Pinpoint the cell where the given text exists, returning its [x, y] midpoint coordinate. 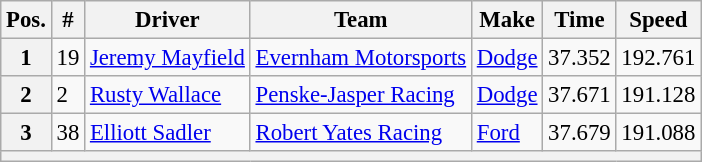
191.128 [658, 95]
37.671 [580, 95]
3 [26, 133]
# [68, 20]
Time [580, 20]
37.352 [580, 58]
Evernham Motorsports [360, 58]
37.679 [580, 133]
Rusty Wallace [168, 95]
Pos. [26, 20]
192.761 [658, 58]
19 [68, 58]
Ford [506, 133]
Team [360, 20]
Penske-Jasper Racing [360, 95]
191.088 [658, 133]
38 [68, 133]
Driver [168, 20]
Robert Yates Racing [360, 133]
Elliott Sadler [168, 133]
Jeremy Mayfield [168, 58]
Make [506, 20]
Speed [658, 20]
1 [26, 58]
